Return the (X, Y) coordinate for the center point of the cell that contains the specified text.  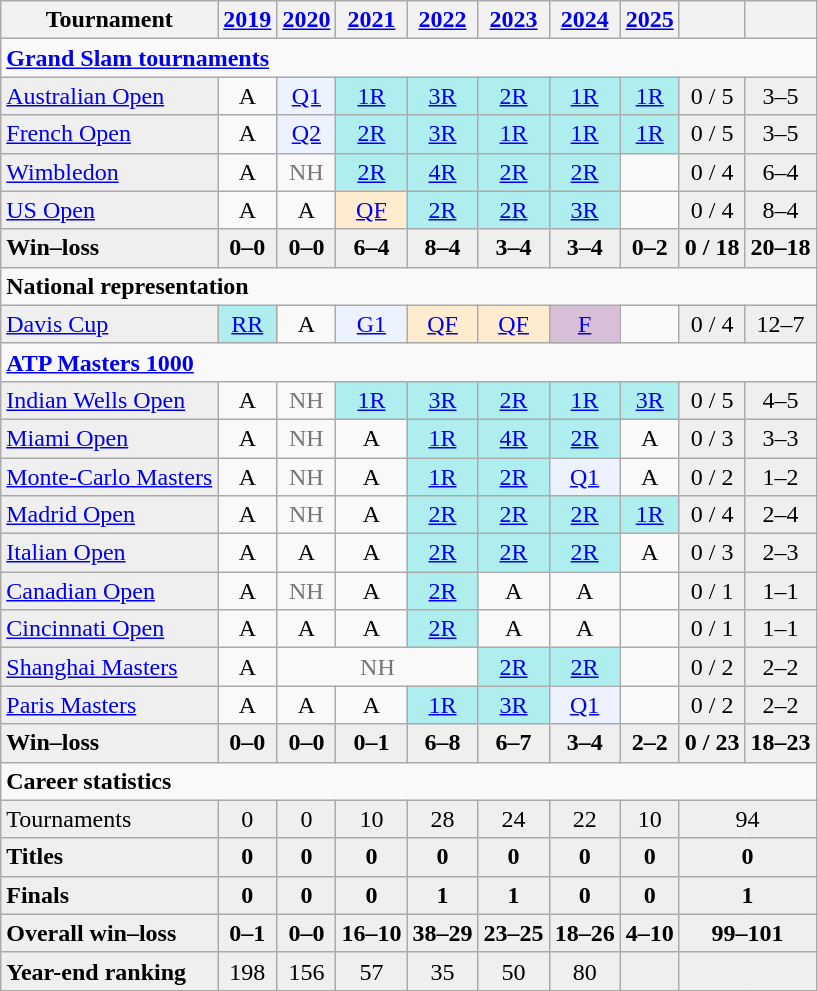
57 (372, 971)
2023 (514, 20)
0 / 18 (712, 248)
28 (442, 819)
Monte-Carlo Masters (110, 477)
198 (248, 971)
2024 (584, 20)
Finals (110, 895)
24 (514, 819)
6–8 (442, 743)
0–2 (650, 248)
Davis Cup (110, 324)
20–18 (780, 248)
6–7 (514, 743)
94 (748, 819)
2–4 (780, 515)
2019 (248, 20)
Grand Slam tournaments (408, 58)
Paris Masters (110, 705)
Tournaments (110, 819)
F (584, 324)
Q2 (306, 134)
22 (584, 819)
38–29 (442, 933)
23–25 (514, 933)
16–10 (372, 933)
Titles (110, 857)
4–10 (650, 933)
1–2 (780, 477)
US Open (110, 210)
Cincinnati Open (110, 629)
Shanghai Masters (110, 667)
99–101 (748, 933)
2020 (306, 20)
0 / 23 (712, 743)
Madrid Open (110, 515)
2022 (442, 20)
Career statistics (408, 781)
National representation (408, 286)
Australian Open (110, 96)
Wimbledon (110, 172)
2–3 (780, 553)
12–7 (780, 324)
2021 (372, 20)
4–5 (780, 400)
ATP Masters 1000 (408, 362)
Year-end ranking (110, 971)
3–3 (780, 438)
18–23 (780, 743)
Italian Open (110, 553)
G1 (372, 324)
Miami Open (110, 438)
Tournament (110, 20)
18–26 (584, 933)
Canadian Open (110, 591)
35 (442, 971)
Indian Wells Open (110, 400)
RR (248, 324)
Overall win–loss (110, 933)
2025 (650, 20)
French Open (110, 134)
50 (514, 971)
80 (584, 971)
156 (306, 971)
